Detect which cell encompasses the target text, then output its (x, y) center coordinate. 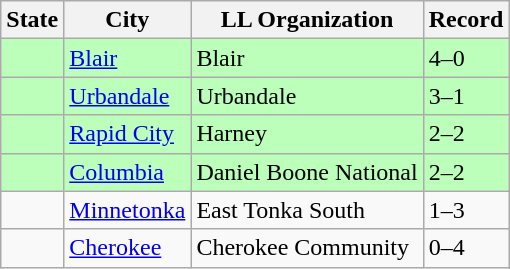
East Tonka South (307, 210)
4–0 (466, 58)
LL Organization (307, 20)
Minnetonka (128, 210)
Cherokee (128, 248)
Record (466, 20)
Columbia (128, 172)
State (32, 20)
Harney (307, 134)
0–4 (466, 248)
3–1 (466, 96)
1–3 (466, 210)
Rapid City (128, 134)
City (128, 20)
Daniel Boone National (307, 172)
Cherokee Community (307, 248)
